Locate the cell with the specified text and output its (X, Y) center coordinate. 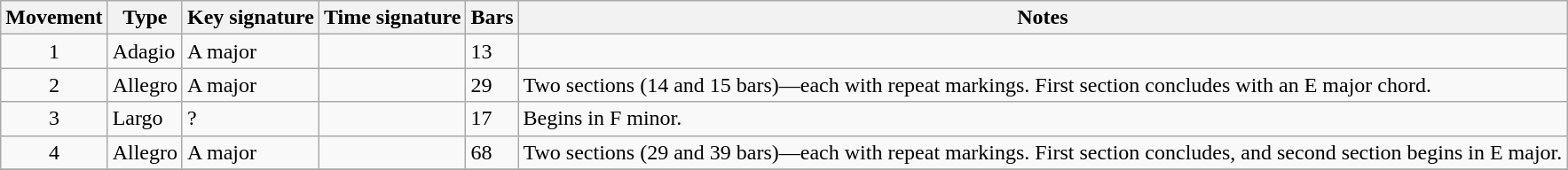
3 (54, 119)
4 (54, 152)
29 (492, 85)
13 (492, 51)
Bars (492, 18)
Two sections (14 and 15 bars)—each with repeat markings. First section concludes with an E major chord. (1043, 85)
Largo (145, 119)
Movement (54, 18)
68 (492, 152)
Time signature (392, 18)
17 (492, 119)
? (250, 119)
Notes (1043, 18)
Key signature (250, 18)
Adagio (145, 51)
1 (54, 51)
Begins in F minor. (1043, 119)
Type (145, 18)
Two sections (29 and 39 bars)—each with repeat markings. First section concludes, and second section begins in E major. (1043, 152)
2 (54, 85)
